Capture the cell that displays the provided text and extract its [x, y] central coordinate. 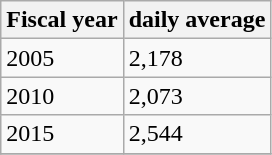
2,178 [197, 58]
2,544 [197, 134]
Fiscal year [62, 20]
2015 [62, 134]
2005 [62, 58]
daily average [197, 20]
2,073 [197, 96]
2010 [62, 96]
